Extract the [X, Y] coordinate from the center of the cell holding the provided text.  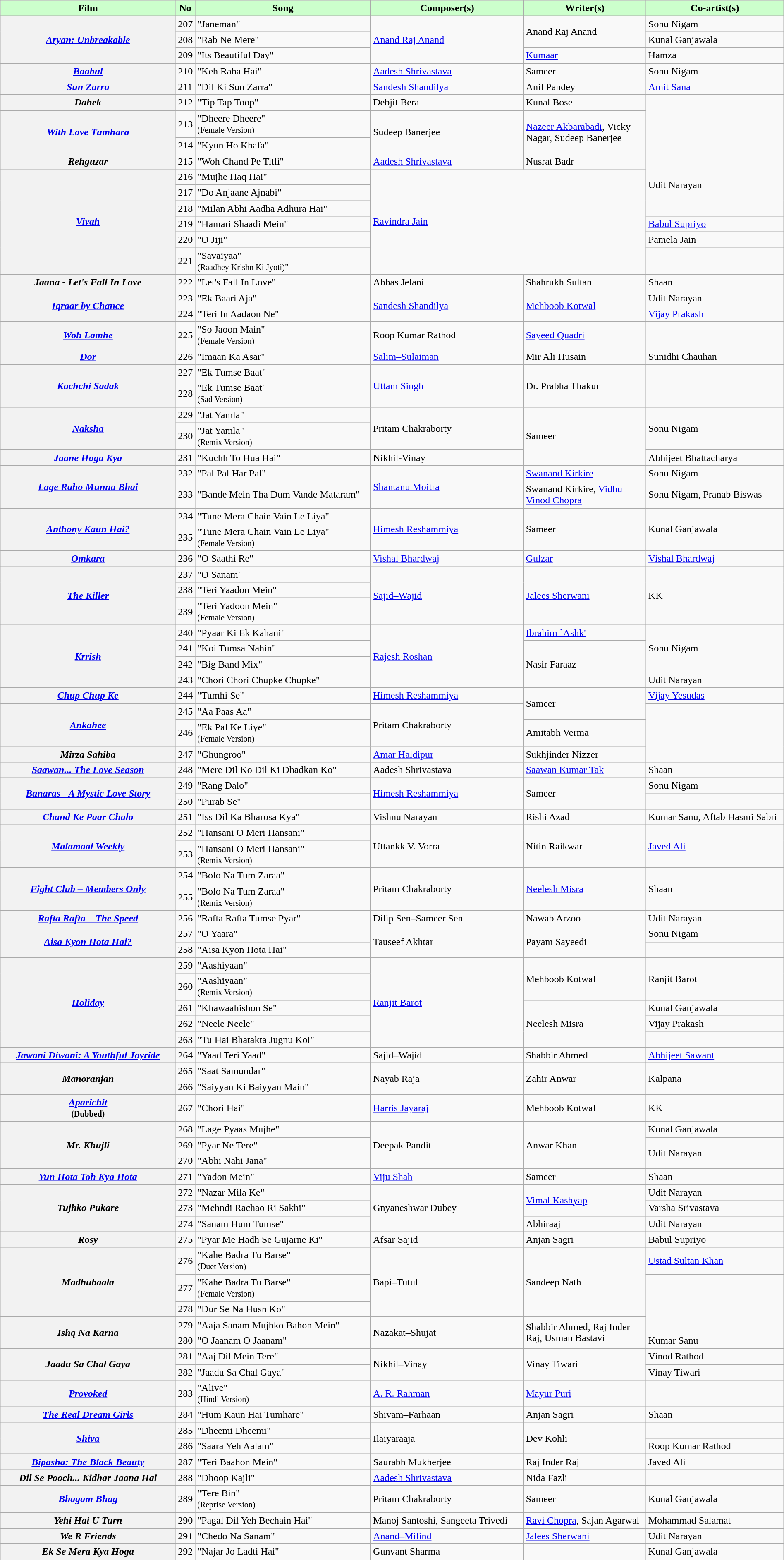
Vivah [88, 222]
290 [185, 1520]
Dr. Prabha Thakur [585, 385]
211 [185, 87]
Banaras - A Mystic Love Story [88, 793]
Yehi Hai U Turn [88, 1520]
"Keh Raha Hai" [283, 71]
250 [185, 801]
Nida Fazli [585, 1478]
Film [88, 8]
Iqraar by Chance [88, 306]
"Woh Chand Pe Titli" [283, 161]
Gnyaneshwar Dubey [447, 1208]
Nikhil–Vinay [447, 1364]
Shivam–Farhaan [447, 1415]
"Tip Tap Toop" [283, 103]
Shahrukh Sultan [585, 282]
228 [185, 394]
Rajesh Roshan [447, 656]
Mohammad Salamat [715, 1520]
275 [185, 1239]
262 [185, 1024]
"Saara Yeh Aalam" [283, 1446]
221 [185, 261]
210 [185, 71]
"Its Beautiful Day" [283, 55]
261 [185, 1008]
283 [185, 1394]
Aryan: Unbreakable [88, 40]
Sonu Nigam, Pranab Biswas [715, 495]
Saurabh Mukherjee [447, 1462]
Writer(s) [585, 8]
"Saiyyan Ki Baiyyan Main" [283, 1086]
"O Yaara" [283, 934]
"Yaad Teri Yaad" [283, 1055]
Baabul [88, 71]
"So Jaoon Main" (Female Version) [283, 335]
"Bande Mein Tha Dum Vande Mataram" [283, 495]
Harris Jayaraj [447, 1108]
"Najar Jo Ladti Hai" [283, 1552]
Ustad Sultan Khan [715, 1261]
"Milan Abhi Aadha Adhura Hai" [283, 208]
"Teri Baahon Mein" [283, 1462]
Shiva [88, 1438]
The Killer [88, 596]
"Tu Hai Bhatakta Jugnu Koi" [283, 1039]
249 [185, 785]
227 [185, 372]
"Tumhi Se" [283, 696]
292 [185, 1552]
Kumar Sanu [715, 1340]
"Do Anjaane Ajnabi" [283, 192]
Kumar Sanu, Aftab Hasmi Sabri [715, 817]
Swanand Kirkire, Vidhu Vinod Chopra [585, 495]
Naksha [88, 428]
226 [185, 357]
Shantanu Moitra [447, 486]
"Mehndi Rachao Ri Sakhi" [283, 1208]
220 [185, 240]
244 [185, 696]
"Sanam Hum Tumse" [283, 1224]
A. R. Rahman [447, 1394]
286 [185, 1446]
"Dhoop Kajli" [283, 1478]
Sukhjinder Nizzer [585, 754]
"Bolo Na Tum Zaraa" [283, 876]
238 [185, 590]
"Janeman" [283, 24]
219 [185, 224]
Tujhko Pukare [88, 1208]
"O Jiji" [283, 240]
Saawan Kumar Tak [585, 770]
Nazakat–Shujat [447, 1333]
Chup Chup Ke [88, 696]
Ravi Chopra, Sajan Agarwal [585, 1520]
Raj Inder Raj [585, 1462]
Nawab Arzoo [585, 918]
248 [185, 770]
Deepak Pandit [447, 1145]
Composer(s) [447, 8]
"Teri Yaadon Mein" [283, 590]
"Kyun Ho Khafa" [283, 145]
Sayeed Quadri [585, 335]
Nazeer Akbarabadi, Vicky Nagar, Sudeep Banerjee [585, 132]
Woh Lamhe [88, 335]
273 [185, 1208]
Ibrahim `Ashk' [585, 633]
288 [185, 1478]
"Neele Neele" [283, 1024]
259 [185, 965]
"Tune Mera Chain Vain Le Liya" [283, 516]
Sunidhi Chauhan [715, 357]
243 [185, 680]
Dev Kohli [585, 1438]
Mr. Khujli [88, 1145]
Shabbir Ahmed, Raj Inder Raj, Usman Bastavi [585, 1333]
Amar Haldipur [447, 754]
245 [185, 711]
Malamaal Weekly [88, 846]
Kachchi Sadak [88, 385]
271 [185, 1177]
"Pagal Dil Yeh Bechain Hai" [283, 1520]
281 [185, 1356]
Nikhil-Vinay [447, 457]
"Mere Dil Ko Dil Ki Dhadkan Ko" [283, 770]
Ek Se Mera Kya Hoga [88, 1552]
Ravindra Jain [509, 222]
Ilaiyaraaja [447, 1438]
276 [185, 1261]
287 [185, 1462]
217 [185, 192]
Rehguzar [88, 161]
215 [185, 161]
"Purab Se" [283, 801]
Omkara [88, 559]
Jaane Hoga Kya [88, 457]
Uttankk V. Vorra [447, 846]
224 [185, 314]
231 [185, 457]
"Aa Paas Aa" [283, 711]
236 [185, 559]
"Dheemi Dheemi" [283, 1431]
Sandeep Nath [585, 1282]
Abhiraaj [585, 1224]
285 [185, 1431]
"Jaadu Sa Chal Gaya" [283, 1372]
With Love Tumhara [88, 132]
Co-artist(s) [715, 8]
Mir Ali Husain [585, 357]
Salim–Sulaiman [447, 357]
255 [185, 897]
"Chori Chori Chupke Chupke" [283, 680]
"Aaj Dil Mein Tere" [283, 1356]
247 [185, 754]
"Big Band Mix" [283, 664]
"O Saathi Re" [283, 559]
"Kuchh To Hua Hai" [283, 457]
"Jat Yamla" [283, 415]
"Let's Fall In Love" [283, 282]
"O Sanam" [283, 574]
241 [185, 648]
Kumaar [585, 55]
"Kahe Badra Tu Barse" (Female Version) [283, 1288]
"Iss Dil Ka Bharosa Kya" [283, 817]
"Bolo Na Tum Zaraa" (Remix Version) [283, 897]
"Khawaahishon Se" [283, 1008]
212 [185, 103]
"Aisa Kyon Hota Hai" [283, 950]
237 [185, 574]
242 [185, 664]
"Imaan Ka Asar" [283, 357]
284 [185, 1415]
"O Jaanam O Jaanam" [283, 1340]
Amitabh Verma [585, 733]
214 [185, 145]
Aparichit(Dubbed) [88, 1108]
Kunal Bose [585, 103]
263 [185, 1039]
233 [185, 495]
Vinod Rathod [715, 1356]
Gulzar [585, 559]
"Chori Hai" [283, 1108]
"Tune Mera Chain Vain Le Liya" (Female Version) [283, 538]
272 [185, 1192]
280 [185, 1340]
Mayur Puri [585, 1394]
"Rafta Rafta Tumse Pyar" [283, 918]
"Teri Yadoon Mein" (Female Version) [283, 611]
Anil Pandey [585, 87]
"Pyar Ne Tere" [283, 1145]
"Ek Tumse Baat" (Sad Version) [283, 394]
232 [185, 473]
"Abhi Nahi Jana" [283, 1161]
278 [185, 1309]
"Ek Pal Ke Liye" (Female Version) [283, 733]
Madhubaala [88, 1282]
"Mujhe Haq Hai" [283, 177]
Rafta Rafta – The Speed [88, 918]
"Dil Ki Sun Zarra" [283, 87]
"Aashiyaan" [283, 965]
Abhijeet Sawant [715, 1055]
Yun Hota Toh Kya Hota [88, 1177]
Aisa Kyon Hota Hai? [88, 942]
"Savaiyaa" (Raadhey Krishn Ki Jyoti)" [283, 261]
Hamza [715, 55]
Vishnu Narayan [447, 817]
Nayab Raja [447, 1079]
234 [185, 516]
"Ek Tumse Baat" [283, 372]
"Alive" (Hindi Version) [283, 1394]
209 [185, 55]
Nasir Faraaz [585, 664]
223 [185, 298]
Dahek [88, 103]
277 [185, 1288]
Song [283, 8]
Provoked [88, 1394]
Mirza Sahiba [88, 754]
251 [185, 817]
Anwar Khan [585, 1145]
Manoj Santoshi, Sangeeta Trivedi [447, 1520]
Dil Se Pooch... Kidhar Jaana Hai [88, 1478]
We R Friends [88, 1536]
"Rang Dalo" [283, 785]
Holiday [88, 1003]
"Pal Pal Har Pal" [283, 473]
Varsha Srivastava [715, 1208]
Vimal Kashyap [585, 1200]
264 [185, 1055]
"Hamari Shaadi Mein" [283, 224]
Pamela Jain [715, 240]
Kalpana [715, 1079]
"Yadon Mein" [283, 1177]
"Hansani O Meri Hansani" [283, 833]
Dilip Sen–Sameer Sen [447, 918]
Rosy [88, 1239]
Anthony Kaun Hai? [88, 529]
Amit Sana [715, 87]
Dor [88, 357]
"Pyaar Ki Ek Kahani" [283, 633]
Uttam Singh [447, 385]
Fight Club – Members Only [88, 889]
"Hansani O Meri Hansani" (Remix Version) [283, 854]
"Jat Yamla" (Remix Version) [283, 436]
Vijay Yesudas [715, 696]
"Dur Se Na Husn Ko" [283, 1309]
The Real Dream Girls [88, 1415]
"Kahe Badra Tu Barse" (Duet Version) [283, 1261]
"Ghungroo" [283, 754]
265 [185, 1071]
267 [185, 1108]
Abhijeet Bhattacharya [715, 457]
Tauseef Akhtar [447, 942]
235 [185, 538]
274 [185, 1224]
Ankahee [88, 725]
229 [185, 415]
222 [185, 282]
266 [185, 1086]
"Hum Kaun Hai Tumhare" [283, 1415]
Abbas Jelani [447, 282]
Afsar Sajid [447, 1239]
279 [185, 1325]
"Teri In Aadaon Ne" [283, 314]
Sun Zarra [88, 87]
"Chedo Na Sanam" [283, 1536]
"Nazar Mila Ke" [283, 1192]
268 [185, 1129]
269 [185, 1145]
Jaadu Sa Chal Gaya [88, 1364]
218 [185, 208]
Saawan... The Love Season [88, 770]
246 [185, 733]
Ishq Na Karna [88, 1333]
Lage Raho Munna Bhai [88, 486]
Debjit Bera [447, 103]
Jaana - Let's Fall In Love [88, 282]
"Saat Samundar" [283, 1071]
291 [185, 1536]
253 [185, 854]
270 [185, 1161]
Krrish [88, 656]
Bapi–Tutul [447, 1282]
208 [185, 40]
216 [185, 177]
Viju Shah [447, 1177]
260 [185, 987]
Gunvant Sharma [447, 1552]
No [185, 8]
239 [185, 611]
Chand Ke Paar Chalo [88, 817]
"Dheere Dheere" (Female Version) [283, 124]
225 [185, 335]
"Ek Baari Aja" [283, 298]
Payam Sayeedi [585, 942]
Zahir Anwar [585, 1079]
"Lage Pyaas Mujhe" [283, 1129]
230 [185, 436]
Jawani Diwani: A Youthful Joyride [88, 1055]
240 [185, 633]
257 [185, 934]
"Aaja Sanam Mujhko Bahon Mein" [283, 1325]
282 [185, 1372]
207 [185, 24]
258 [185, 950]
Anand–Milind [447, 1536]
"Pyar Me Hadh Se Gujarne Ki" [283, 1239]
Bipasha: The Black Beauty [88, 1462]
252 [185, 833]
Nusrat Badr [585, 161]
213 [185, 124]
Manoranjan [88, 1079]
Swanand Kirkire [585, 473]
"Rab Ne Mere" [283, 40]
289 [185, 1499]
254 [185, 876]
Bhagam Bhag [88, 1499]
256 [185, 918]
Shabbir Ahmed [585, 1055]
"Tere Bin"(Reprise Version) [283, 1499]
Nitin Raikwar [585, 846]
"Koi Tumsa Nahin" [283, 648]
Sudeep Banerjee [447, 132]
Rishi Azad [585, 817]
"Aashiyaan" (Remix Version) [283, 987]
